Scan for the cell matching the given text and deliver its [X, Y] coordinate at center. 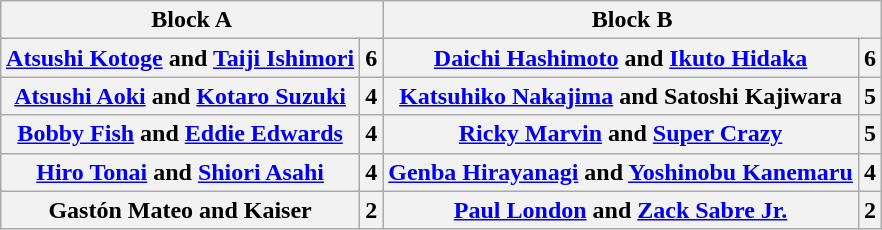
Ricky Marvin and Super Crazy [621, 134]
Atsushi Aoki and Kotaro Suzuki [180, 96]
Block B [632, 20]
Paul London and Zack Sabre Jr. [621, 210]
Hiro Tonai and Shiori Asahi [180, 172]
Atsushi Kotoge and Taiji Ishimori [180, 58]
Daichi Hashimoto and Ikuto Hidaka [621, 58]
Katsuhiko Nakajima and Satoshi Kajiwara [621, 96]
Block A [192, 20]
Genba Hirayanagi and Yoshinobu Kanemaru [621, 172]
Gastón Mateo and Kaiser [180, 210]
Bobby Fish and Eddie Edwards [180, 134]
